Determine the (X, Y) coordinate at the center of the cell enclosing the given text.  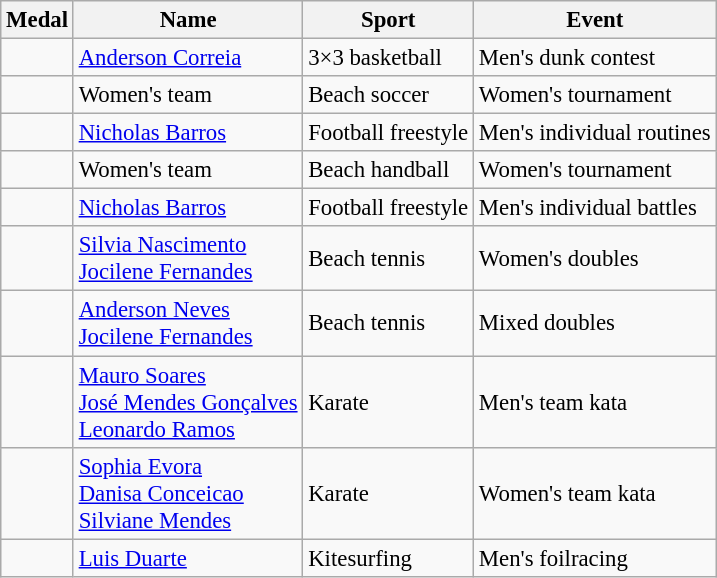
Silvia NascimentoJocilene Fernandes (188, 258)
Kitesurfing (388, 558)
Men's foilracing (596, 558)
Name (188, 20)
Luis Duarte (188, 558)
Men's dunk contest (596, 58)
Women's doubles (596, 258)
Mauro SoaresJosé Mendes GonçalvesLeonardo Ramos (188, 402)
Men's team kata (596, 402)
Sophia EvoraDanisa ConceicaoSilviane Mendes (188, 493)
Beach soccer (388, 95)
Women's team kata (596, 493)
Men's individual routines (596, 133)
Men's individual battles (596, 208)
3×3 basketball (388, 58)
Event (596, 20)
Anderson Correia (188, 58)
Mixed doubles (596, 324)
Anderson NevesJocilene Fernandes (188, 324)
Sport (388, 20)
Medal (38, 20)
Beach handball (388, 170)
